Find where the given text appears and provide that cell's center as (x, y) coordinate. 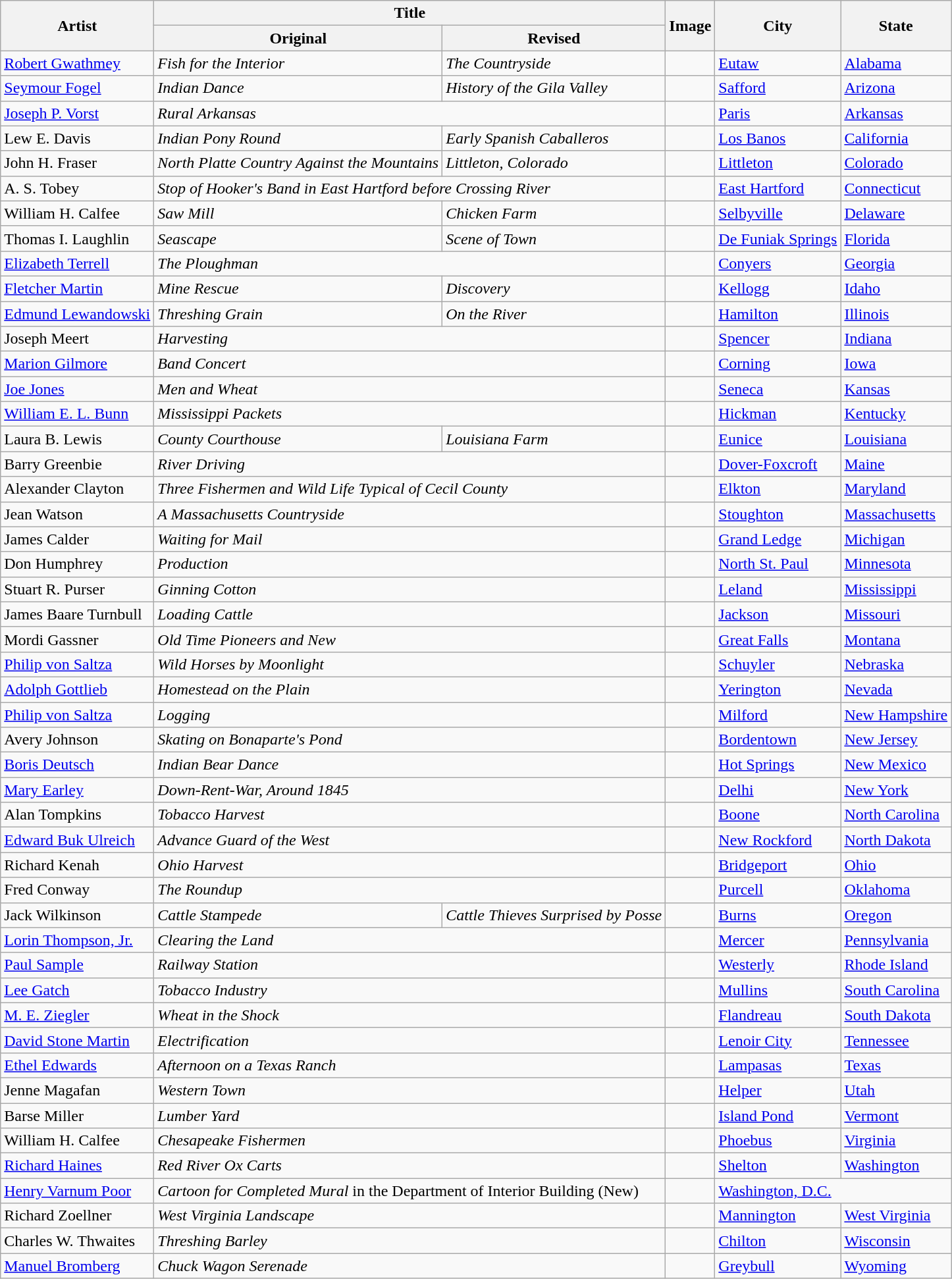
Saw Mill (298, 213)
River Driving (410, 464)
South Dakota (896, 1015)
Great Falls (778, 639)
Laura B. Lewis (78, 439)
Massachusetts (896, 514)
Los Banos (778, 138)
Rhode Island (896, 965)
Joseph P. Vorst (78, 113)
Paul Sample (78, 965)
Illinois (896, 314)
Edmund Lewandowski (78, 314)
Tobacco Industry (410, 990)
Marion Gilmore (78, 364)
Burns (778, 915)
Threshing Grain (298, 314)
Selbyville (778, 213)
James Baare Turnbull (78, 614)
Revised (554, 38)
Down-Rent-War, Around 1845 (410, 790)
Montana (896, 639)
Manuel Bromberg (78, 1266)
On the River (554, 314)
New Rockford (778, 840)
Stuart R. Purser (78, 589)
Wild Horses by Moonlight (410, 664)
Alabama (896, 63)
Lee Gatch (78, 990)
Rural Arkansas (410, 113)
North Platte Country Against the Mountains (298, 163)
North St. Paul (778, 564)
Three Fishermen and Wild Life Typical of Cecil County (410, 489)
Railway Station (410, 965)
Oklahoma (896, 890)
Milford (778, 714)
Littleton, Colorado (554, 163)
Chuck Wagon Serenade (410, 1266)
Henry Varnum Poor (78, 1191)
Mullins (778, 990)
Louisiana Farm (554, 439)
Jenne Magafan (78, 1090)
Kentucky (896, 414)
Virginia (896, 1141)
Richard Zoellner (78, 1216)
Corning (778, 364)
John H. Fraser (78, 163)
North Dakota (896, 840)
Westerly (778, 965)
Dover-Foxcroft (778, 464)
Paris (778, 113)
Connecticut (896, 188)
City (778, 26)
Island Pond (778, 1116)
The Countryside (554, 63)
Lumber Yard (410, 1116)
Mary Earley (78, 790)
Kansas (896, 389)
Louisiana (896, 439)
East Hartford (778, 188)
Littleton (778, 163)
Joseph Meert (78, 339)
Logging (410, 714)
James Calder (78, 539)
Elkton (778, 489)
Ginning Cotton (410, 589)
Nevada (896, 689)
Mississippi (896, 589)
Boris Deutsch (78, 765)
Washington (896, 1166)
Georgia (896, 263)
Threshing Barley (410, 1241)
North Carolina (896, 815)
Safford (778, 88)
Image (690, 26)
Iowa (896, 364)
Advance Guard of the West (410, 840)
Bridgeport (778, 865)
Chilton (778, 1241)
Phoebus (778, 1141)
South Carolina (896, 990)
Lampasas (778, 1065)
Fred Conway (78, 890)
Stoughton (778, 514)
Washington, D.C. (833, 1191)
West Virginia (896, 1216)
Shelton (778, 1166)
Delhi (778, 790)
Joe Jones (78, 389)
Electrification (410, 1040)
Adolph Gottlieb (78, 689)
Alexander Clayton (78, 489)
Cattle Stampede (298, 915)
Yerington (778, 689)
New Hampshire (896, 714)
Boone (778, 815)
Edward Buk Ulreich (78, 840)
The Roundup (410, 890)
Wisconsin (896, 1241)
Artist (78, 26)
Eunice (778, 439)
Florida (896, 238)
Loading Cattle (410, 614)
Fletcher Martin (78, 288)
Chicken Farm (554, 213)
Barse Miller (78, 1116)
Harvesting (410, 339)
Title (410, 13)
Lorin Thompson, Jr. (78, 940)
Jean Watson (78, 514)
Old Time Pioneers and New (410, 639)
Elizabeth Terrell (78, 263)
Spencer (778, 339)
William E. L. Bunn (78, 414)
Seascape (298, 238)
Early Spanish Caballeros (554, 138)
Clearing the Land (410, 940)
Greybull (778, 1266)
Vermont (896, 1116)
Cattle Thieves Surprised by Posse (554, 915)
Pennsylvania (896, 940)
Robert Gwathmey (78, 63)
State (896, 26)
Hamilton (778, 314)
Grand Ledge (778, 539)
Nebraska (896, 664)
Richard Haines (78, 1166)
Utah (896, 1090)
Thomas I. Laughlin (78, 238)
Ohio (896, 865)
County Courthouse (298, 439)
Bordentown (778, 740)
Missouri (896, 614)
Alan Tompkins (78, 815)
A Massachusetts Countryside (410, 514)
Avery Johnson (78, 740)
Mississippi Packets (410, 414)
Arkansas (896, 113)
The Ploughman (410, 263)
Scene of Town (554, 238)
Barry Greenbie (78, 464)
Mine Rescue (298, 288)
Michigan (896, 539)
Delaware (896, 213)
Homestead on the Plain (410, 689)
New Jersey (896, 740)
Idaho (896, 288)
Kellogg (778, 288)
Eutaw (778, 63)
California (896, 138)
Tennessee (896, 1040)
Indiana (896, 339)
Colorado (896, 163)
Hickman (778, 414)
Texas (896, 1065)
West Virginia Landscape (410, 1216)
Production (410, 564)
Indian Dance (298, 88)
Western Town (410, 1090)
Maine (896, 464)
Original (298, 38)
New York (896, 790)
Jackson (778, 614)
Seymour Fogel (78, 88)
Chesapeake Fishermen (410, 1141)
Afternoon on a Texas Ranch (410, 1065)
Wheat in the Shock (410, 1015)
Arizona (896, 88)
Indian Bear Dance (410, 765)
Minnesota (896, 564)
Tobacco Harvest (410, 815)
Ethel Edwards (78, 1065)
Wyoming (896, 1266)
Discovery (554, 288)
History of the Gila Valley (554, 88)
Lenoir City (778, 1040)
Indian Pony Round (298, 138)
Jack Wilkinson (78, 915)
David Stone Martin (78, 1040)
Hot Springs (778, 765)
New Mexico (896, 765)
Helper (778, 1090)
Flandreau (778, 1015)
Maryland (896, 489)
Lew E. Davis (78, 138)
Skating on Bonaparte's Pond (410, 740)
M. E. Ziegler (78, 1015)
Ohio Harvest (410, 865)
Mercer (778, 940)
Waiting for Mail (410, 539)
Cartoon for Completed Mural in the Department of Interior Building (New) (410, 1191)
Seneca (778, 389)
Band Concert (410, 364)
Schuyler (778, 664)
Red River Ox Carts (410, 1166)
De Funiak Springs (778, 238)
Mannington (778, 1216)
Men and Wheat (410, 389)
Leland (778, 589)
Purcell (778, 890)
A. S. Tobey (78, 188)
Stop of Hooker's Band in East Hartford before Crossing River (410, 188)
Don Humphrey (78, 564)
Conyers (778, 263)
Charles W. Thwaites (78, 1241)
Richard Kenah (78, 865)
Mordi Gassner (78, 639)
Oregon (896, 915)
Fish for the Interior (298, 63)
